Output the [x, y] coordinate of the center of the cell containing the given text.  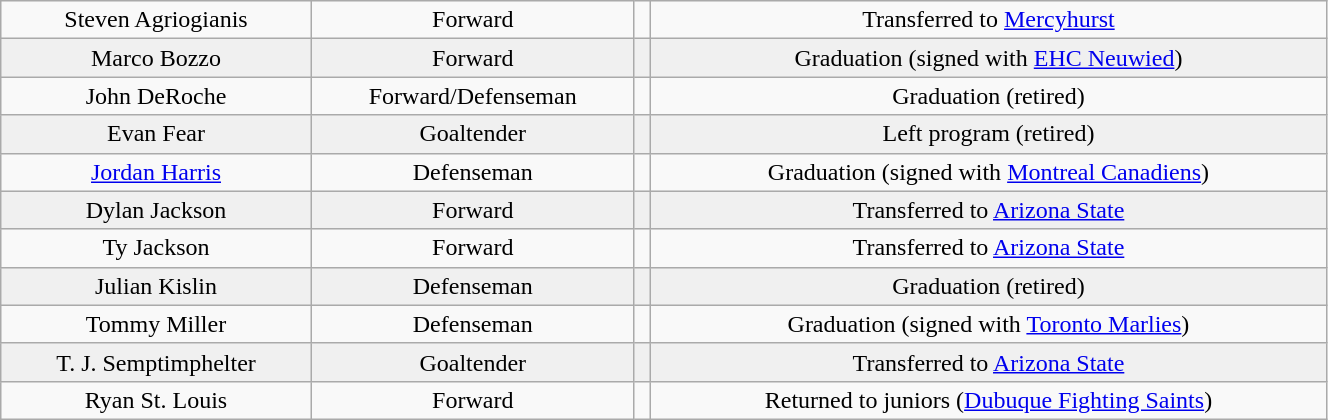
Left program (retired) [988, 134]
Steven Agriogianis [156, 20]
Julian Kislin [156, 286]
Graduation (signed with EHC Neuwied) [988, 58]
Jordan Harris [156, 172]
Returned to juniors (Dubuque Fighting Saints) [988, 400]
Evan Fear [156, 134]
Transferred to Mercyhurst [988, 20]
Marco Bozzo [156, 58]
John DeRoche [156, 96]
Tommy Miller [156, 324]
Ryan St. Louis [156, 400]
T. J. Semptimphelter [156, 362]
Dylan Jackson [156, 210]
Graduation (signed with Montreal Canadiens) [988, 172]
Forward/Defenseman [472, 96]
Ty Jackson [156, 248]
Graduation (signed with Toronto Marlies) [988, 324]
